Pinpoint the cell where the given text exists, returning its [x, y] midpoint coordinate. 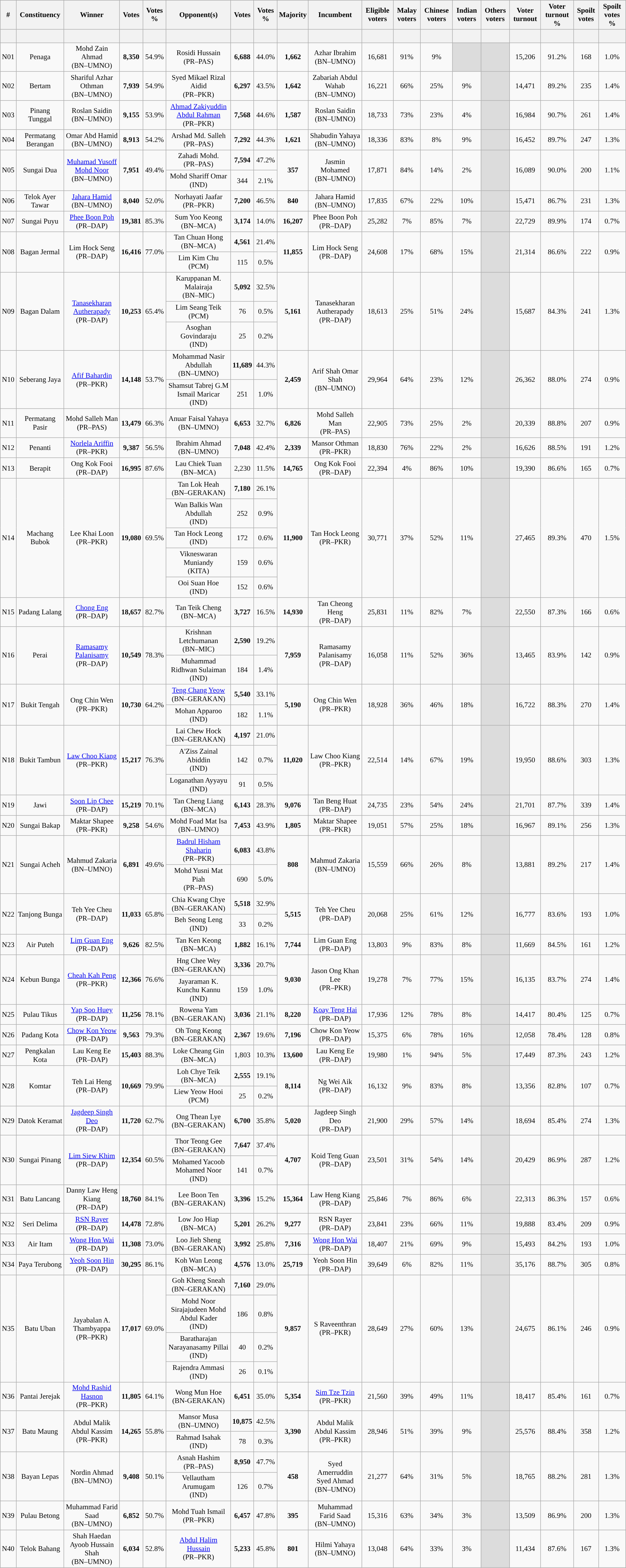
20,339 [526, 423]
29,964 [378, 379]
26% [436, 865]
Teng Chang Yeow(BN–GERAKAN) [198, 695]
N38 [8, 1476]
82.5% [155, 945]
14,471 [526, 86]
11,669 [526, 945]
Chia Kwang Chye(BN–GERAKAN) [198, 904]
6,653 [242, 423]
53.7% [155, 379]
N20 [8, 826]
10,253 [131, 312]
13,479 [131, 423]
8,950 [242, 1462]
Norlela Ariffin(PR–PKR) [92, 448]
35.8% [265, 1121]
2,230 [242, 468]
Telok Bahang [40, 1549]
Pulau Tikus [40, 1014]
# [8, 15]
Voter turnout % [557, 15]
16,995 [131, 468]
21.1% [265, 1014]
Wan Balkis Wan Abdullah(IND) [198, 513]
55.8% [155, 1431]
Mansor Othman(PR–PKR) [335, 448]
N02 [8, 86]
Ooi Suan Hoe(IND) [198, 587]
89.3% [557, 538]
N25 [8, 1014]
1.5% [612, 538]
10,669 [131, 1086]
7,453 [242, 826]
60.5% [155, 1160]
47.7% [265, 1462]
5.0% [265, 879]
15,375 [378, 1035]
8,040 [131, 201]
Arshad Md. Salleh(PR–PAS) [198, 140]
Danny Law Heng Kiang(PR–DAP) [92, 1199]
N16 [8, 655]
5,161 [293, 312]
2,459 [293, 379]
17,871 [378, 170]
10.3% [265, 1056]
157 [586, 1199]
Berapit [40, 468]
Lee Boon Ten(BN–GERAKAN) [198, 1199]
60% [436, 1328]
76.3% [155, 760]
N33 [8, 1244]
Sim Tze Tzin(PR–PKR) [335, 1396]
N04 [8, 140]
N21 [8, 865]
17% [407, 252]
168 [586, 57]
9,030 [293, 980]
16% [467, 1035]
19.6% [265, 1035]
11,900 [293, 538]
76 [242, 311]
54.2% [155, 140]
19,390 [526, 468]
Muhamad Yusoff Mohd Noor(BN–UMNO) [92, 170]
Zahadi Mohd.(PR–PAS) [198, 160]
2.1% [265, 180]
7,951 [131, 170]
N10 [8, 379]
7,048 [242, 448]
5,190 [293, 705]
22,313 [526, 1199]
Tan Hock Leong(PR–PKR) [335, 538]
88.6% [557, 760]
22,729 [526, 221]
Loh Chye Teik(BN–MCA) [198, 1076]
52.0% [155, 201]
Pengkalan Kota [40, 1056]
86.7% [557, 201]
18,657 [131, 612]
43.5% [265, 86]
89.9% [557, 221]
13,048 [378, 1549]
N34 [8, 1265]
256 [586, 826]
43.8% [265, 850]
Incumbent [335, 15]
8,350 [131, 57]
A'Ziss Zainal Abiddin(IND) [198, 760]
Shabudin Yahaya(BN–UMNO) [335, 140]
18,417 [526, 1396]
17,017 [131, 1328]
15,687 [526, 312]
7,196 [293, 1035]
9,076 [293, 805]
Sungai Puyu [40, 221]
79.3% [155, 1035]
12,058 [526, 1035]
Eligible voters [378, 15]
68% [436, 252]
11,805 [131, 1396]
Mohd Shariff Omar(IND) [198, 180]
25,719 [293, 1265]
52.8% [155, 1549]
Seberang Jaya [40, 379]
Spoilt votes % [612, 15]
42.4% [265, 448]
47.8% [265, 1516]
Tanjong Bunga [40, 914]
S Raveenthran(PR–PKR) [335, 1328]
5,201 [242, 1224]
3,390 [293, 1431]
Wong Mun Hoe(BN-GERAKAN) [198, 1396]
2,339 [293, 448]
270 [586, 705]
222 [586, 252]
Tan Beng Huat(PR–DAP) [335, 805]
Lim Kim Chu(PCM) [198, 263]
16,132 [378, 1086]
Ibrahim Ahmad(BN–UMNO) [198, 448]
5,020 [293, 1121]
11,033 [131, 914]
Bayan Lepas [40, 1476]
21,560 [378, 1396]
Mohd Yusni Mat Piah(PR–PAS) [198, 879]
39,649 [378, 1265]
21,314 [526, 252]
73.0% [155, 1244]
Others voters [495, 15]
1,805 [293, 826]
Majority [293, 15]
85% [436, 221]
344 [242, 180]
Spoilt votes [586, 15]
N24 [8, 980]
16,452 [526, 140]
11.5% [265, 468]
Indian voters [467, 15]
152 [242, 587]
13,509 [526, 1516]
47.2% [265, 160]
11,256 [131, 1014]
115 [242, 263]
0.3% [265, 1442]
84.5% [557, 945]
76% [407, 448]
128 [586, 1035]
89.1% [557, 826]
37% [407, 538]
N03 [8, 115]
Ong Thean Lye(BN–GERAKAN) [198, 1121]
30,771 [378, 538]
Koid Teng Guan(PR–DAP) [335, 1160]
17,449 [526, 1056]
Paya Terubong [40, 1265]
83.4% [557, 1224]
83.6% [557, 914]
19.1% [265, 1076]
Jayaraman K. Kunchu Kannu(IND) [198, 990]
7,292 [242, 140]
26.1% [265, 488]
690 [242, 879]
11,720 [131, 1121]
15,493 [526, 1244]
Batu Lancang [40, 1199]
21,277 [378, 1476]
7,594 [242, 160]
458 [293, 1476]
2,590 [242, 641]
16,681 [378, 57]
61% [436, 914]
Mohammad Nasir Abdullah(BN–UMNO) [198, 365]
11,308 [131, 1244]
40 [242, 1348]
9,155 [131, 115]
Kebun Bunga [40, 980]
Datok Keramat [40, 1121]
Jasmin Mohamed(BN–UMNO) [335, 170]
7,160 [242, 1285]
33% [436, 1549]
3,992 [242, 1244]
N11 [8, 423]
19,888 [526, 1224]
Anuar Faisal Yahaya(BN–UMNO) [198, 423]
207 [586, 423]
Baratharajan Narayanasamy Pillai(IND) [198, 1348]
184 [242, 670]
77% [436, 980]
50.7% [155, 1516]
63% [407, 1516]
7,959 [293, 655]
46.5% [265, 201]
66.3% [155, 423]
305 [586, 1265]
7,200 [242, 201]
Hng Chee Wey(BN–GERAKAN) [198, 965]
247 [586, 140]
94% [436, 1056]
Tan Cheng Liang(BN–MCA) [198, 805]
N29 [8, 1121]
Asnah Hashim(PR–PAS) [198, 1462]
13,803 [378, 945]
Vellautham Arumugam(IND) [198, 1486]
Norhayati Jaafar(PR–PKR) [198, 201]
6,852 [131, 1516]
23,841 [378, 1224]
209 [586, 1224]
Thor Teong Gee(BN–GERAKAN) [198, 1146]
88.2% [557, 1476]
5,233 [242, 1549]
6,297 [242, 86]
26,362 [526, 379]
78.4% [557, 1035]
N13 [8, 468]
14,148 [131, 379]
3,036 [242, 1014]
N19 [8, 805]
27,465 [526, 538]
251 [242, 394]
33 [242, 924]
43.9% [265, 826]
Beh Seong Leng(IND) [198, 924]
45.8% [265, 1549]
70.1% [155, 805]
16,777 [526, 914]
15,217 [131, 760]
191 [586, 448]
Nordin Ahmad(BN–UMNO) [92, 1476]
69.0% [155, 1328]
339 [586, 805]
261 [586, 115]
Jayabalan A. Thambyappa(PR–PKR) [92, 1328]
Tan Ken Keong(BN–MCA) [198, 945]
6,457 [242, 1516]
N40 [8, 1549]
83.9% [557, 655]
6,083 [242, 850]
Muhammad Ridhwan Sulaiman(IND) [198, 670]
49.4% [155, 170]
22,514 [378, 760]
91 [242, 785]
50.1% [155, 1476]
Penanti [40, 448]
Padang Kota [40, 1035]
16.1% [265, 945]
125 [586, 1014]
21.4% [265, 242]
15,403 [131, 1056]
83.7% [557, 980]
19,950 [526, 760]
5,515 [293, 914]
Arif Shah Omar Shah(BN–UMNO) [335, 379]
Syed Mikael Rizal Aidid(PR–PKR) [198, 86]
Ahmad Zakiyuddin Abdul Rahman(PR–PKR) [198, 115]
18,336 [378, 140]
Bukit Tengah [40, 705]
Mohd Tuah Ismail(PR–PKR) [198, 1516]
9,387 [131, 448]
10,730 [131, 705]
2,555 [242, 1076]
30,295 [131, 1265]
126 [242, 1486]
5,518 [242, 904]
1,662 [293, 57]
Bukit Tambun [40, 760]
N30 [8, 1160]
19,080 [131, 538]
Bertam [40, 86]
88.0% [557, 379]
25.8% [265, 1244]
80.4% [557, 1014]
Mohd Foad Mat Isa(BN–UMNO) [198, 826]
26 [242, 1372]
1,621 [293, 140]
Pantai Jerejak [40, 1396]
44.0% [265, 57]
Komtar [40, 1086]
19,381 [131, 221]
14,265 [131, 1431]
840 [293, 201]
7,568 [242, 115]
Batu Uban [40, 1328]
15,559 [378, 865]
Tan Chuan Hong(BN–MCA) [198, 242]
8,220 [293, 1014]
N39 [8, 1516]
Asoghan Govindaraju(IND) [198, 336]
Pinang Tunggal [40, 115]
186 [242, 1314]
16,626 [526, 448]
231 [586, 201]
801 [293, 1549]
1% [407, 1056]
3,727 [242, 612]
358 [586, 1431]
42.5% [265, 1421]
Winner [92, 15]
241 [586, 312]
3,336 [242, 965]
Malay voters [407, 15]
21,701 [526, 805]
24,735 [378, 805]
470 [586, 538]
14,417 [526, 1014]
15,364 [293, 1199]
16,135 [526, 980]
8,913 [131, 140]
N01 [8, 57]
Rosidi Hussain(PR–PAS) [198, 57]
Badrul Hisham Shaharin(PR–PKR) [198, 850]
32.5% [265, 287]
23,501 [378, 1160]
19.2% [265, 641]
395 [293, 1516]
N14 [8, 538]
Sum Yoo Keong(BN–MCA) [198, 221]
7,744 [293, 945]
Jawi [40, 805]
82.7% [155, 612]
Lai Chew Hock(BN–GERAKAN) [198, 736]
Tan Lok Heah(BN–GERAKAN) [198, 488]
2,367 [242, 1035]
20.7% [265, 965]
13,465 [526, 655]
Constituency [40, 15]
Teh Lai Heng(PR–DAP) [92, 1086]
Soon Lip Chee(PR–DAP) [92, 805]
32.9% [265, 904]
Perai [40, 655]
34% [436, 1516]
Telok Ayer Tawar [40, 201]
303 [586, 760]
Goh Kheng Sneah(BN–GERAKAN) [198, 1285]
90.0% [557, 170]
87.7% [557, 805]
88.5% [557, 448]
Sungai Acheh [40, 865]
29% [407, 1121]
Air Itam [40, 1244]
9,857 [293, 1328]
N27 [8, 1056]
7,647 [242, 1146]
Chinese voters [436, 15]
Tan Hock Leong(IND) [198, 538]
18,733 [378, 115]
Lim Seang Teik(PCM) [198, 311]
37.4% [265, 1146]
17,936 [378, 1014]
Lau Chiek Tuan(BN–MCA) [198, 468]
Mohd Zain Ahmad(BN–UMNO) [92, 57]
86.3% [557, 1199]
N12 [8, 448]
Koay Teng Hai(PR–DAP) [335, 1014]
13.0% [265, 1265]
N08 [8, 252]
18,613 [378, 312]
1,642 [293, 86]
26.2% [265, 1224]
16,221 [378, 86]
24,675 [526, 1328]
20,429 [526, 1160]
3,174 [242, 221]
Mohamed Yacoob Mohamed Noor(IND) [198, 1170]
Zabariah Abdul Wahab(BN–UMNO) [335, 86]
N18 [8, 760]
Omar Abd Hamid(BN–UMNO) [92, 140]
6,826 [293, 423]
Mohan Apparoo(IND) [198, 715]
64.2% [155, 705]
6,891 [131, 865]
Air Puteh [40, 945]
Low Joo Hiap(BN–MCA) [198, 1224]
9,626 [131, 945]
4,197 [242, 736]
84.1% [155, 1199]
14,765 [293, 468]
Mohd Rashid Hasnon(PR–PKR) [92, 1396]
Mansor Musa(BN–UMNO) [198, 1421]
18,694 [526, 1121]
78 [242, 1442]
Rahmad Isahak(IND) [198, 1442]
N31 [8, 1199]
N36 [8, 1396]
8,114 [293, 1086]
15,316 [378, 1516]
141 [242, 1170]
4,576 [242, 1265]
Tan Teik Cheng(BN–MCA) [198, 612]
165 [586, 468]
18,760 [131, 1199]
N28 [8, 1086]
21,900 [378, 1121]
65.8% [155, 914]
Tan Cheong Heng(PR–DAP) [335, 612]
Pulau Betong [40, 1516]
35,176 [526, 1265]
62.7% [155, 1121]
15,471 [526, 201]
Karuppanan M. Malairaja(BN–MIC) [198, 287]
28,946 [378, 1431]
N06 [8, 201]
5,092 [242, 287]
Penaga [40, 57]
14.0% [265, 221]
Sungai Pinang [40, 1160]
11,689 [242, 365]
84% [407, 170]
N32 [8, 1224]
21% [407, 1244]
76.6% [155, 980]
Shah Haedan Ayoob Hussain Shah(BN–UMNO) [92, 1549]
49% [436, 1396]
7,939 [131, 86]
Jason Ong Khan Lee(PR–PKR) [335, 980]
4,707 [293, 1160]
Sungai Bakap [40, 826]
6,688 [242, 57]
78.3% [155, 655]
88.4% [557, 1431]
13% [467, 1328]
Loke Cheang Gin(BN–MCA) [198, 1056]
Sungai Dua [40, 170]
243 [586, 1056]
287 [586, 1160]
Bagan Jermal [40, 252]
7,316 [293, 1244]
24,608 [378, 252]
Cheah Kah Peng(PR–PKR) [92, 980]
25,576 [526, 1431]
11,855 [293, 252]
182 [242, 715]
Shariful Azhar Othman(BN–UMNO) [92, 86]
Krishnan Letchumanan(BN–MIC) [198, 641]
9,277 [293, 1224]
Abdul Halim Hussain(PR–PKR) [198, 1549]
252 [242, 513]
19,278 [378, 980]
16,089 [526, 170]
1,882 [242, 945]
Yap Soo Huey(PR–DAP) [92, 1014]
9,258 [131, 826]
78.1% [155, 1014]
6,451 [242, 1396]
32.7% [265, 423]
6,143 [242, 805]
0.1% [265, 1372]
17,835 [378, 201]
64.1% [155, 1396]
N17 [8, 705]
22,394 [378, 468]
16,207 [293, 221]
19,980 [378, 1056]
18,407 [378, 1244]
91% [407, 57]
12,354 [131, 1160]
3,396 [242, 1199]
Seri Delima [40, 1224]
11,434 [526, 1549]
6,700 [242, 1121]
7,180 [242, 488]
Vikneswaran Muniandy(KITA) [198, 563]
Mohd Noor Sirajajudeen Mohd Abdul Kader(IND) [198, 1314]
6,034 [131, 1549]
91.2% [557, 57]
9,563 [131, 1035]
18,830 [378, 448]
1,587 [293, 115]
15.2% [265, 1199]
Permatang Pasir [40, 423]
13,600 [293, 1056]
N26 [8, 1035]
Syed Amerruddin Syed Ahmad(BN–UMNO) [335, 1476]
29.0% [265, 1285]
21.0% [265, 736]
88.8% [557, 423]
15,219 [131, 805]
22,905 [378, 423]
16,058 [378, 655]
Koh Wan Leong(BN–MCA) [198, 1265]
15,206 [526, 57]
N37 [8, 1431]
Voter turnout [526, 15]
16,967 [526, 826]
Permatang Berangan [40, 140]
Loganathan Ayyayu(IND) [198, 785]
13,356 [526, 1086]
166 [586, 612]
69% [436, 1244]
25,846 [378, 1199]
84.3% [557, 312]
Rajendra Ammasi(IND) [198, 1372]
N09 [8, 312]
12,366 [131, 980]
Lee Khai Loon(PR–PKR) [92, 538]
4,561 [242, 242]
9,408 [131, 1476]
246 [586, 1328]
90.7% [557, 115]
25,282 [378, 221]
808 [293, 865]
5,540 [242, 695]
49.6% [155, 865]
Batu Maung [40, 1431]
27% [407, 1328]
46% [436, 705]
Opponent(s) [198, 15]
14,930 [293, 612]
Azhar Ibrahim(BN–UMNO) [335, 57]
16,722 [526, 705]
18,765 [526, 1476]
Padang Lalang [40, 612]
79.9% [155, 1086]
217 [586, 865]
Oh Tong Keong(BN–GERAKAN) [198, 1035]
357 [293, 170]
88.7% [557, 1265]
77.0% [155, 252]
65.4% [155, 312]
235 [586, 86]
Chong Eng(PR–DAP) [92, 612]
20,068 [378, 914]
16,416 [131, 252]
84.2% [557, 1244]
56.5% [155, 448]
89.7% [557, 140]
16.5% [265, 612]
1,803 [242, 1056]
Loo Jieh Sheng(BN–GERAKAN) [198, 1244]
82.8% [557, 1086]
Law Heng Kiang(PR–DAP) [335, 1199]
35.0% [265, 1396]
167 [586, 1549]
19% [467, 760]
28.3% [265, 805]
44.6% [265, 115]
25,831 [378, 612]
Rowena Yam(BN–GERAKAN) [198, 1014]
16,984 [526, 115]
Machang Bubok [40, 538]
22,550 [526, 612]
107 [586, 1086]
Afif Bahardin(PR–PKR) [92, 379]
174 [586, 221]
172 [242, 538]
Shamsut Tabrej G.M Ismail Maricar(IND) [198, 394]
Liew Yeow Hooi(PCM) [198, 1096]
N22 [8, 914]
14,478 [131, 1224]
85.3% [155, 221]
54.6% [155, 826]
11,020 [293, 760]
Hilmi Yahaya(BN–UMNO) [335, 1549]
19,051 [378, 826]
5,354 [293, 1396]
N15 [8, 612]
281 [586, 1476]
Lim Siew Khim(PR–DAP) [92, 1160]
Bagan Dalam [40, 312]
N07 [8, 221]
18,928 [378, 705]
13,881 [526, 865]
33.1% [265, 695]
69.5% [155, 538]
72.8% [155, 1224]
N35 [8, 1328]
28,649 [378, 1328]
N05 [8, 170]
N23 [8, 945]
10,549 [131, 655]
10,875 [242, 1421]
Ng Wei Aik(PR–DAP) [335, 1086]
53.9% [155, 115]
